Return [X, Y] of the center of cell containing provided text 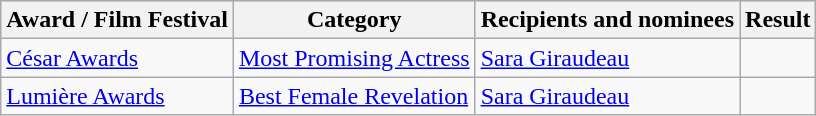
Lumière Awards [118, 96]
Result [778, 20]
Most Promising Actress [354, 58]
Award / Film Festival [118, 20]
Recipients and nominees [607, 20]
César Awards [118, 58]
Category [354, 20]
Best Female Revelation [354, 96]
